Return [X, Y] of the center of cell containing provided text 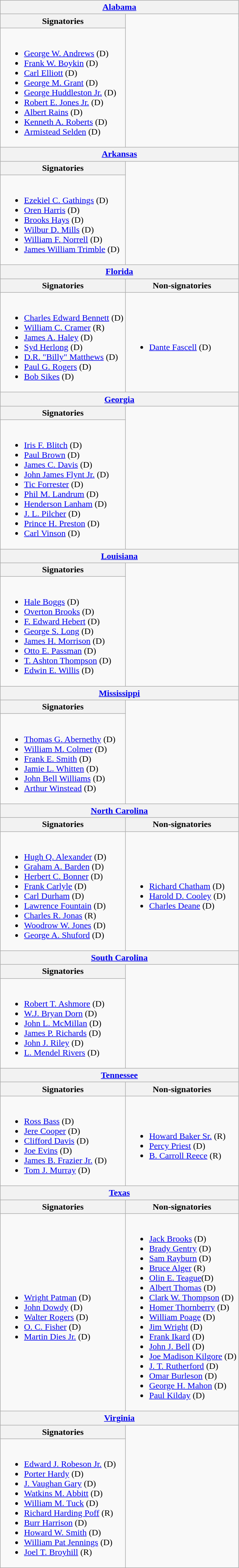
North Carolina [120, 811]
Georgia [120, 399]
Louisiana [120, 556]
Mississippi [120, 693]
Arkansas [120, 154]
Wright Patman (D)John Dowdy (D)Walter Rogers (D)O. C. Fisher (D)Martin Dies Jr. (D) [63, 1312]
Ross Bass (D)Jere Cooper (D)Clifford Davis (D)Joe Evins (D)James B. Frazier Jr. (D)Tom J. Murray (D) [63, 1141]
Tennessee [120, 1075]
South Carolina [120, 958]
Robert T. Ashmore (D)W.J. Bryan Dorn (D)John L. McMillan (D)James P. Richards (D)John J. Riley (D)L. Mendel Rivers (D) [63, 1023]
Howard Baker Sr. (R)Percy Priest (D)B. Carroll Reece (R) [182, 1141]
Virginia [120, 1418]
Charles Edward Bennett (D)William C. Cramer (R)James A. Haley (D)Syd Herlong (D)D.R. "Billy" Matthews (D)Paul G. Rogers (D)Bob Sikes (D) [63, 342]
Florida [120, 272]
Dante Fascell (D) [182, 342]
Richard Chatham (D)Harold D. Cooley (D)Charles Deane (D) [182, 891]
Ezekiel C. Gathings (D)Oren Harris (D)Brooks Hays (D)Wilbur D. Mills (D)William F. Norrell (D)James William Trimble (D) [63, 220]
Texas [120, 1193]
Alabama [120, 7]
Thomas G. Abernethy (D)William M. Colmer (D)Frank E. Smith (D)Jamie L. Whitten (D)John Bell Williams (D)Arthur Winstead (D) [63, 759]
